Find where the given text appears and provide that cell's center as (X, Y) coordinate. 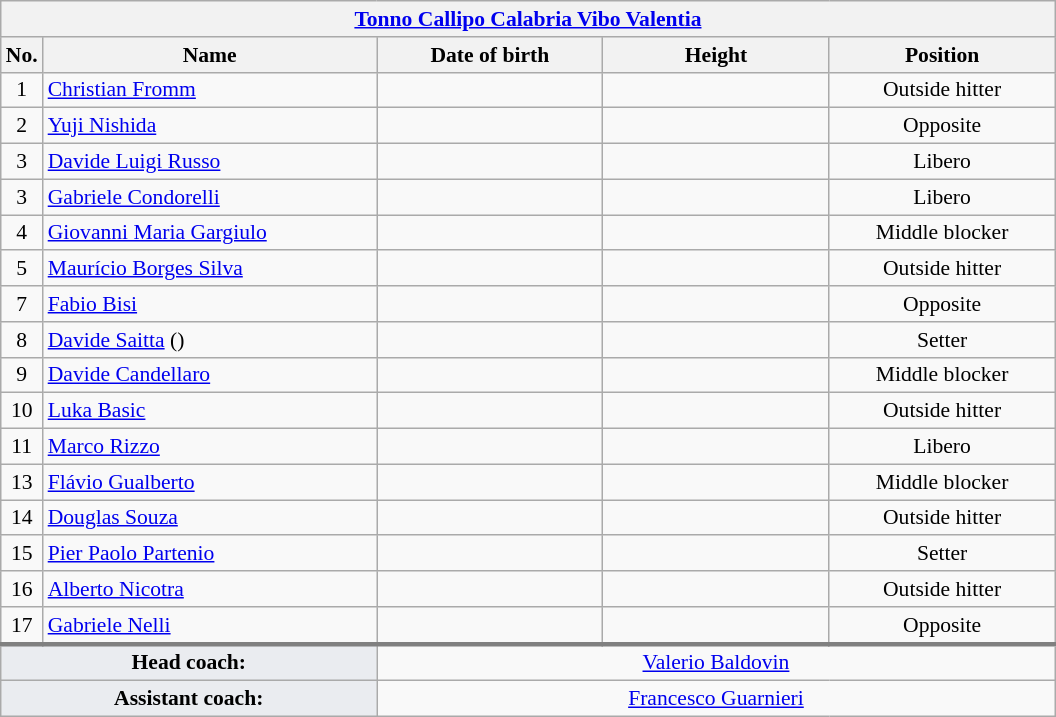
Maurício Borges Silva (210, 269)
15 (22, 554)
Gabriele Nelli (210, 626)
Christian Fromm (210, 90)
No. (22, 55)
Alberto Nicotra (210, 589)
9 (22, 375)
7 (22, 304)
5 (22, 269)
Name (210, 55)
Luka Basic (210, 411)
Pier Paolo Partenio (210, 554)
Francesco Guarnieri (716, 699)
Davide Candellaro (210, 375)
17 (22, 626)
2 (22, 126)
11 (22, 447)
Tonno Callipo Calabria Vibo Valentia (528, 19)
4 (22, 233)
Head coach: (189, 662)
10 (22, 411)
13 (22, 482)
1 (22, 90)
Yuji Nishida (210, 126)
Giovanni Maria Gargiulo (210, 233)
Position (942, 55)
Height (716, 55)
Date of birth (490, 55)
Marco Rizzo (210, 447)
14 (22, 518)
Davide Saitta () (210, 340)
Assistant coach: (189, 699)
Gabriele Condorelli (210, 197)
8 (22, 340)
Valerio Baldovin (716, 662)
Davide Luigi Russo (210, 162)
Douglas Souza (210, 518)
Fabio Bisi (210, 304)
16 (22, 589)
Flávio Gualberto (210, 482)
